Return (X, Y) of the center of cell containing provided text 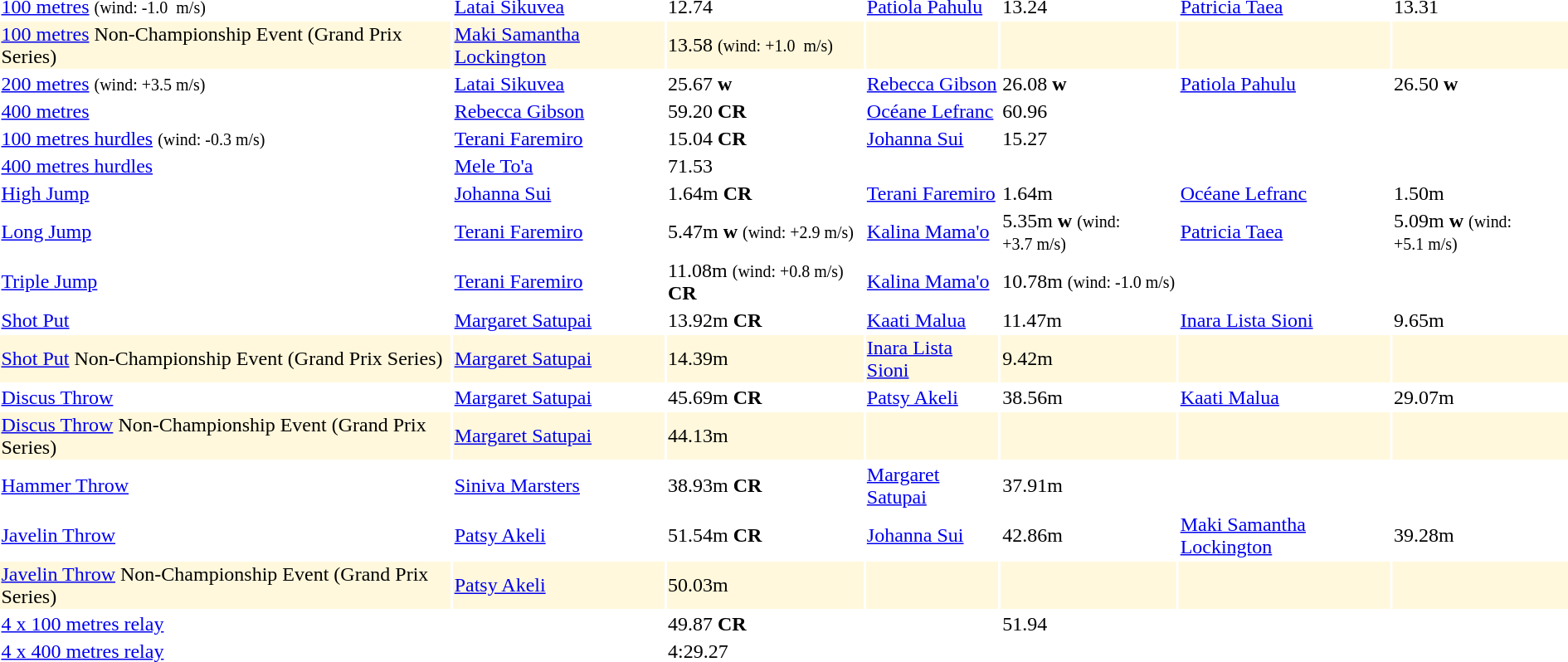
5.47m w (wind: +2.9 m/s) (765, 232)
9.42m (1088, 358)
100 metres hurdles (wind: -0.3 m/s) (226, 139)
45.69m CR (765, 397)
51.54m CR (765, 536)
4 x 100 metres relay (226, 624)
11.47m (1088, 320)
25.67 w (765, 84)
Javelin Throw Non-Championship Event (Grand Prix Series) (226, 586)
42.86m (1088, 536)
Hammer Throw (226, 486)
400 metres (226, 111)
15.27 (1088, 139)
44.13m (765, 436)
High Jump (226, 193)
100 metres Non-Championship Event (Grand Prix Series) (226, 45)
38.93m CR (765, 486)
26.08 w (1088, 84)
200 metres (wind: +3.5 m/s) (226, 84)
39.28m (1480, 536)
51.94 (1088, 624)
71.53 (765, 166)
1.64m (1088, 193)
50.03m (765, 586)
1.50m (1480, 193)
Shot Put Non-Championship Event (Grand Prix Series) (226, 358)
10.78m (wind: -1.0 m/s) (1088, 282)
5.35m w (wind: +3.7 m/s) (1088, 232)
Patricia Taea (1284, 232)
5.09m w (wind: +5.1 m/s) (1480, 232)
11.08m (wind: +0.8 m/s) CR (765, 282)
15.04 CR (765, 139)
60.96 (1088, 111)
Patiola Pahulu (1284, 84)
Siniva Marsters (558, 486)
Long Jump (226, 232)
13.92m CR (765, 320)
Discus Throw (226, 397)
26.50 w (1480, 84)
38.56m (1088, 397)
29.07m (1480, 397)
37.91m (1088, 486)
9.65m (1480, 320)
14.39m (765, 358)
1.64m CR (765, 193)
Javelin Throw (226, 536)
49.87 CR (765, 624)
400 metres hurdles (226, 166)
Shot Put (226, 320)
Mele To'a (558, 166)
Latai Sikuvea (558, 84)
Discus Throw Non-Championship Event (Grand Prix Series) (226, 436)
13.58 (wind: +1.0 m/s) (765, 45)
Triple Jump (226, 282)
59.20 CR (765, 111)
